Detect which cell encompasses the target text, then output its (X, Y) center coordinate. 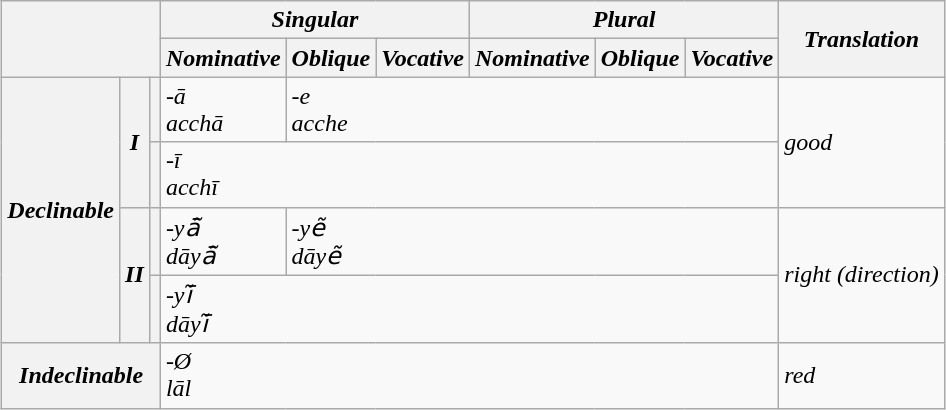
red (862, 376)
I (135, 142)
Singular (314, 20)
Translation (862, 39)
Declinable (61, 210)
II (135, 275)
-yī̃dāyī̃ (469, 309)
-yẽdāyẽ (532, 241)
-āacchā (223, 110)
right (direction) (862, 275)
-īacchī (469, 174)
-yā̃dāyā̃ (223, 241)
Plural (624, 20)
-eacche (532, 110)
-Ølāl (469, 376)
good (862, 142)
Indeclinable (82, 376)
